Provide the (X, Y) coordinate of the cell's center where the given text is located.  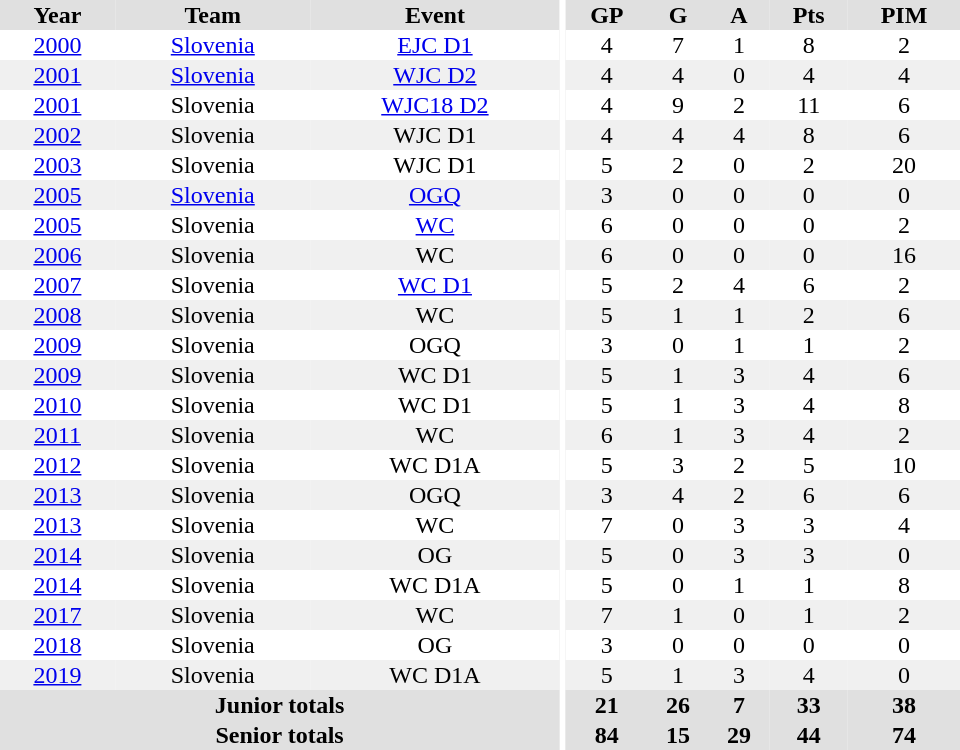
2000 (58, 45)
2010 (58, 405)
2003 (58, 165)
Senior totals (280, 735)
EJC D1 (435, 45)
26 (678, 705)
16 (904, 255)
GP (607, 15)
33 (808, 705)
9 (678, 105)
44 (808, 735)
10 (904, 465)
PIM (904, 15)
2002 (58, 135)
G (678, 15)
WJC18 D2 (435, 105)
11 (808, 105)
2007 (58, 285)
Event (435, 15)
2006 (58, 255)
15 (678, 735)
84 (607, 735)
2017 (58, 615)
38 (904, 705)
74 (904, 735)
2008 (58, 315)
2019 (58, 675)
29 (740, 735)
2011 (58, 435)
20 (904, 165)
A (740, 15)
2018 (58, 645)
Pts (808, 15)
2012 (58, 465)
21 (607, 705)
Team (213, 15)
Year (58, 15)
Junior totals (280, 705)
WJC D2 (435, 75)
